Extract the [x, y] coordinate from the center of the cell holding the provided text.  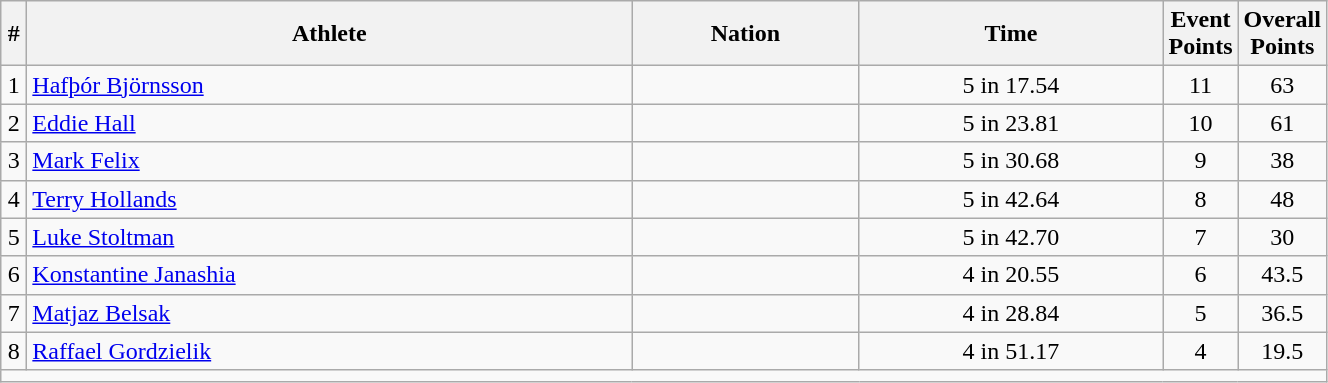
10 [1200, 123]
5 in 17.54 [1011, 85]
Luke Stoltman [330, 237]
36.5 [1282, 313]
Nation [746, 34]
1 [14, 85]
Event Points [1200, 34]
9 [1200, 161]
63 [1282, 85]
5 in 42.70 [1011, 237]
5 in 23.81 [1011, 123]
Time [1011, 34]
4 in 20.55 [1011, 275]
Terry Hollands [330, 199]
Hafþór Björnsson [330, 85]
Athlete [330, 34]
5 in 30.68 [1011, 161]
48 [1282, 199]
2 [14, 123]
Mark Felix [330, 161]
Overall Points [1282, 34]
30 [1282, 237]
3 [14, 161]
Eddie Hall [330, 123]
38 [1282, 161]
43.5 [1282, 275]
4 in 28.84 [1011, 313]
19.5 [1282, 351]
5 in 42.64 [1011, 199]
# [14, 34]
Konstantine Janashia [330, 275]
4 in 51.17 [1011, 351]
Matjaz Belsak [330, 313]
Raffael Gordzielik [330, 351]
11 [1200, 85]
61 [1282, 123]
